Locate the cell with the specified text and output its (X, Y) center coordinate. 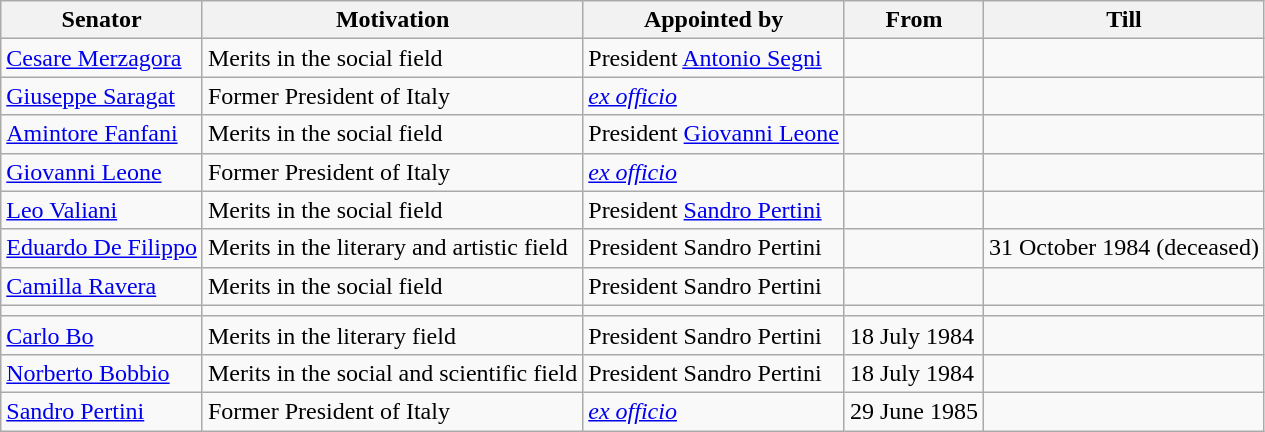
Sandro Pertini (102, 411)
Till (1124, 20)
Senator (102, 20)
Amintore Fanfani (102, 134)
31 October 1984 (deceased) (1124, 248)
Cesare Merzagora (102, 58)
President Antonio Segni (714, 58)
Motivation (392, 20)
Eduardo De Filippo (102, 248)
Merits in the literary and artistic field (392, 248)
29 June 1985 (914, 411)
Giovanni Leone (102, 172)
Carlo Bo (102, 335)
Merits in the literary field (392, 335)
From (914, 20)
Leo Valiani (102, 210)
Camilla Ravera (102, 286)
Appointed by (714, 20)
Merits in the social and scientific field (392, 373)
Giuseppe Saragat (102, 96)
Norberto Bobbio (102, 373)
President Giovanni Leone (714, 134)
